Output the (X, Y) coordinate of the center of the cell containing the given text.  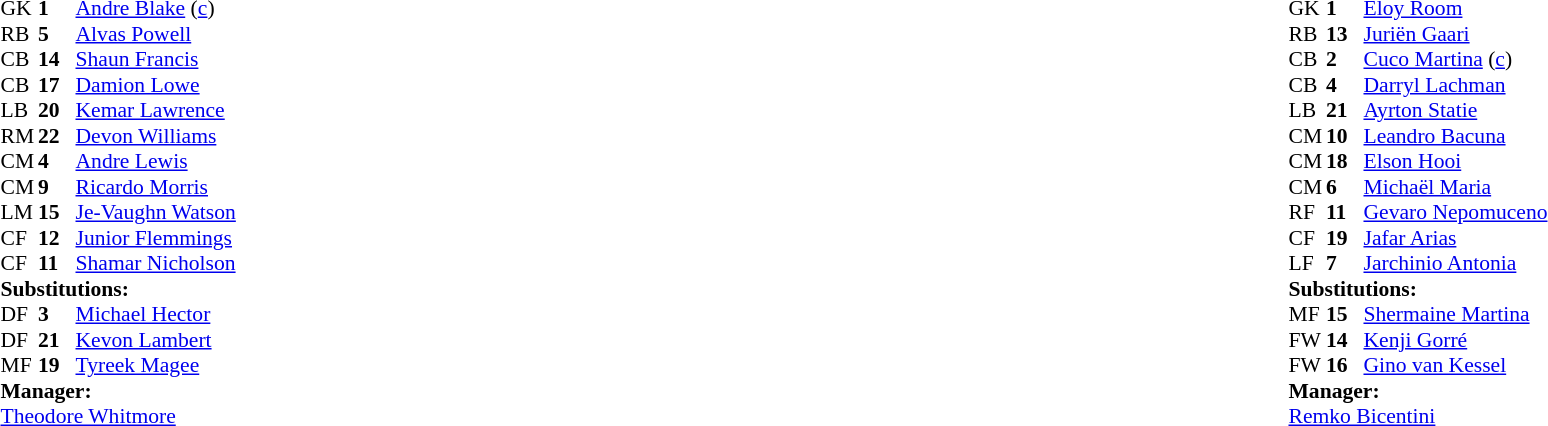
Gino van Kessel (1455, 365)
Andre Lewis (156, 161)
7 (1345, 263)
Je-Vaughn Watson (156, 213)
Cuco Martina (c) (1455, 59)
Kemar Lawrence (156, 111)
17 (57, 85)
6 (1345, 187)
Michael Hector (156, 315)
Devon Williams (156, 136)
Shamar Nicholson (156, 263)
RF (1307, 213)
Shermaine Martina (1455, 315)
Alvas Powell (156, 34)
Kevon Lambert (156, 340)
Elson Hooi (1455, 161)
Tyreek Magee (156, 365)
Damion Lowe (156, 85)
20 (57, 111)
Junior Flemmings (156, 238)
18 (1345, 161)
22 (57, 136)
RM (19, 136)
Leandro Bacuna (1455, 136)
13 (1345, 34)
Kenji Gorré (1455, 340)
12 (57, 238)
Shaun Francis (156, 59)
LM (19, 213)
LF (1307, 263)
2 (1345, 59)
10 (1345, 136)
16 (1345, 365)
Juriën Gaari (1455, 34)
Gevaro Nepomuceno (1455, 213)
Jafar Arias (1455, 238)
5 (57, 34)
Michaël Maria (1455, 187)
9 (57, 187)
3 (57, 315)
Darryl Lachman (1455, 85)
Jarchinio Antonia (1455, 263)
Ayrton Statie (1455, 111)
Ricardo Morris (156, 187)
